Return [X, Y] of the center of cell containing provided text 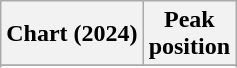
Chart (2024) [72, 34]
Peakposition [189, 34]
